Scan for the cell matching the given text and deliver its (X, Y) coordinate at center. 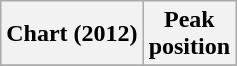
Peakposition (189, 34)
Chart (2012) (72, 34)
